Capture the cell that displays the provided text and extract its (X, Y) central coordinate. 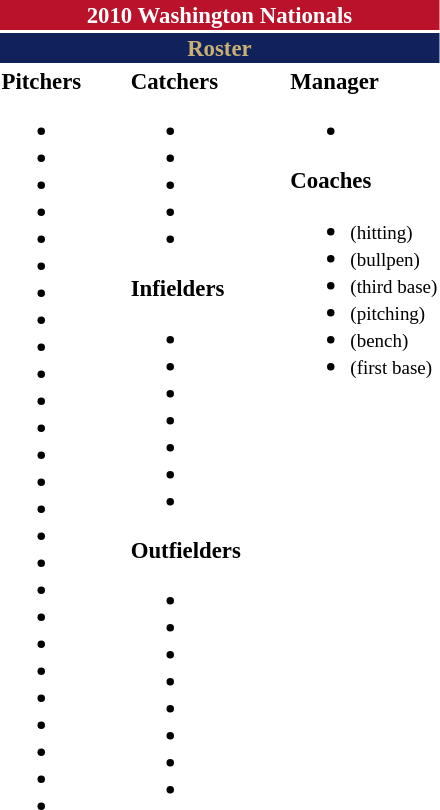
2010 Washington Nationals (220, 15)
Roster (220, 48)
